Pinpoint the cell where the given text exists, returning its [X, Y] midpoint coordinate. 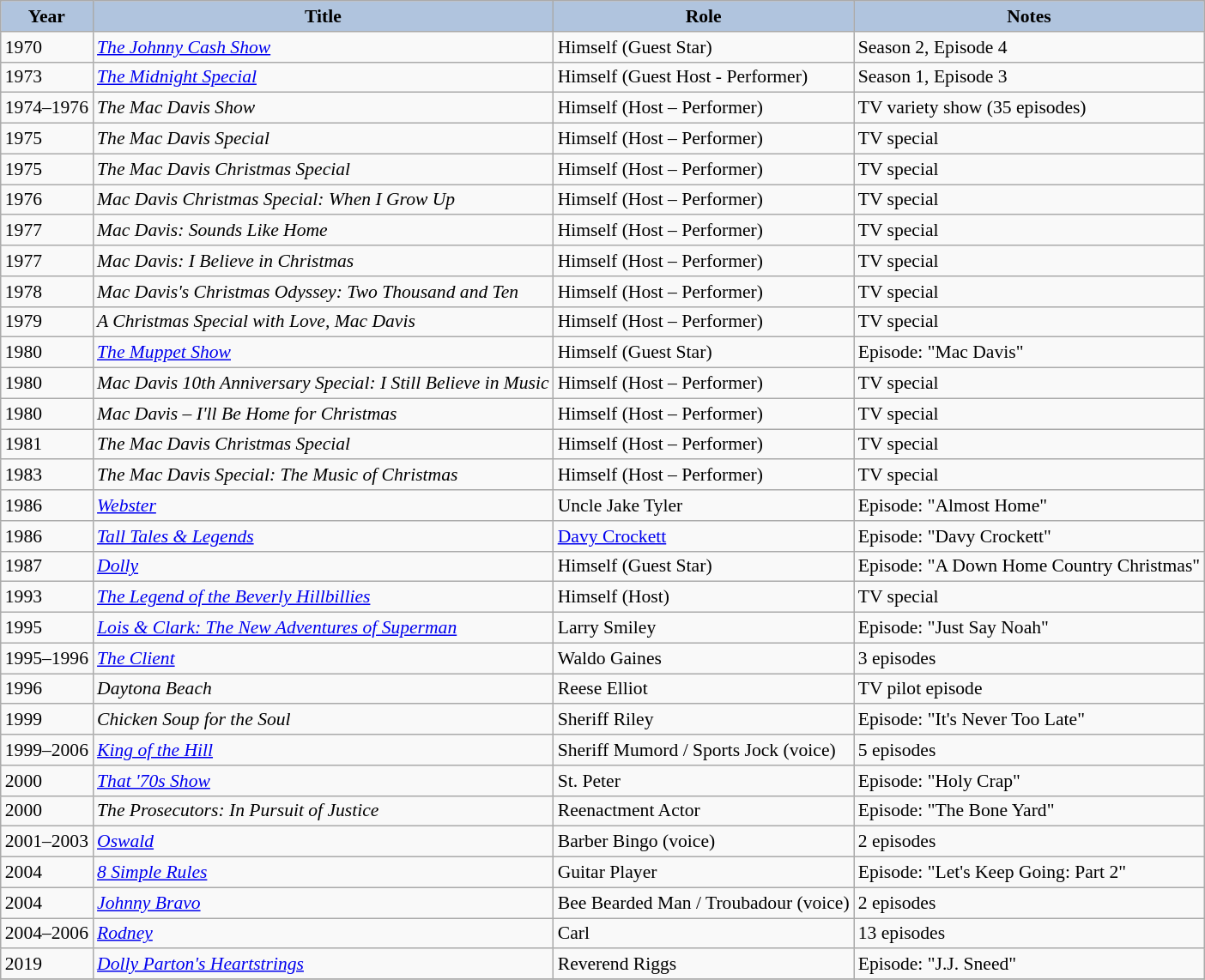
Johnny Bravo [323, 903]
Sheriff Mumord / Sports Jock (voice) [704, 750]
Mac Davis 10th Anniversary Special: I Still Believe in Music [323, 384]
Dolly Parton's Heartstrings [323, 965]
Episode: "It's Never Too Late" [1029, 720]
Episode: "Almost Home" [1029, 505]
1976 [46, 200]
Bee Bearded Man / Troubadour (voice) [704, 903]
The Mac Davis Special [323, 139]
The Client [323, 658]
Year [46, 16]
1995 [46, 628]
St. Peter [704, 781]
1996 [46, 689]
Episode: "Mac Davis" [1029, 353]
1973 [46, 77]
Episode: "J.J. Sneed" [1029, 965]
1974–1976 [46, 108]
Mac Davis's Christmas Odyssey: Two Thousand and Ten [323, 292]
1987 [46, 566]
1978 [46, 292]
Himself (Guest Host - Performer) [704, 77]
Carl [704, 934]
Reverend Riggs [704, 965]
8 Simple Rules [323, 873]
1981 [46, 445]
Mac Davis: Sounds Like Home [323, 231]
The Mac Davis Special: The Music of Christmas [323, 475]
Barber Bingo (voice) [704, 842]
A Christmas Special with Love, Mac Davis [323, 322]
Uncle Jake Tyler [704, 505]
Episode: "The Bone Yard" [1029, 811]
1999–2006 [46, 750]
Daytona Beach [323, 689]
Episode: "Davy Crockett" [1029, 536]
Mac Davis – I'll Be Home for Christmas [323, 414]
Dolly [323, 566]
Notes [1029, 16]
Mac Davis Christmas Special: When I Grow Up [323, 200]
Reese Elliot [704, 689]
Webster [323, 505]
King of the Hill [323, 750]
5 episodes [1029, 750]
Sheriff Riley [704, 720]
The Midnight Special [323, 77]
Waldo Gaines [704, 658]
Episode: "A Down Home Country Christmas" [1029, 566]
Season 1, Episode 3 [1029, 77]
Tall Tales & Legends [323, 536]
The Legend of the Beverly Hillbillies [323, 597]
2004–2006 [46, 934]
1999 [46, 720]
TV pilot episode [1029, 689]
3 episodes [1029, 658]
Himself (Host) [704, 597]
Role [704, 16]
1970 [46, 47]
Episode: "Just Say Noah" [1029, 628]
1995–1996 [46, 658]
Season 2, Episode 4 [1029, 47]
The Prosecutors: In Pursuit of Justice [323, 811]
2019 [46, 965]
Episode: "Let's Keep Going: Part 2" [1029, 873]
Oswald [323, 842]
2001–2003 [46, 842]
Chicken Soup for the Soul [323, 720]
13 episodes [1029, 934]
The Johnny Cash Show [323, 47]
Title [323, 16]
Guitar Player [704, 873]
Mac Davis: I Believe in Christmas [323, 261]
Lois & Clark: The New Adventures of Superman [323, 628]
Rodney [323, 934]
That '70s Show [323, 781]
Reenactment Actor [704, 811]
Davy Crockett [704, 536]
1993 [46, 597]
Episode: "Holy Crap" [1029, 781]
Larry Smiley [704, 628]
1983 [46, 475]
The Mac Davis Show [323, 108]
1979 [46, 322]
TV variety show (35 episodes) [1029, 108]
The Muppet Show [323, 353]
